Return the [X, Y] coordinate for the center point of the cell that contains the specified text.  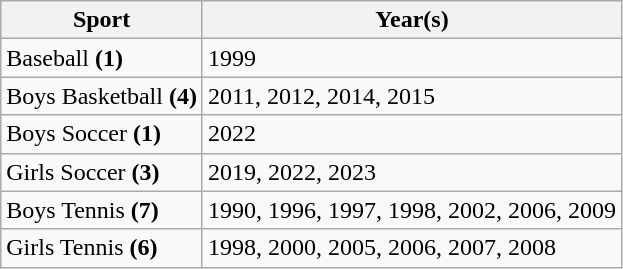
2019, 2022, 2023 [412, 172]
Year(s) [412, 20]
Boys Soccer (1) [102, 134]
Girls Tennis (6) [102, 248]
1998, 2000, 2005, 2006, 2007, 2008 [412, 248]
1999 [412, 58]
2011, 2012, 2014, 2015 [412, 96]
Baseball (1) [102, 58]
Girls Soccer (3) [102, 172]
Boys Basketball (4) [102, 96]
Boys Tennis (7) [102, 210]
Sport [102, 20]
2022 [412, 134]
1990, 1996, 1997, 1998, 2002, 2006, 2009 [412, 210]
